Scan for the cell matching the given text and deliver its (x, y) coordinate at center. 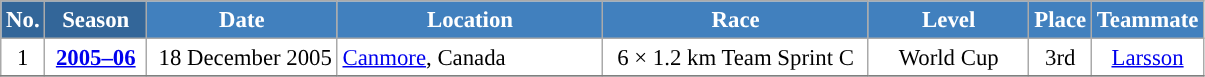
1 (23, 58)
Race (736, 20)
18 December 2005 (242, 58)
Canmore, Canada (470, 58)
World Cup (948, 58)
Teammate (1147, 20)
No. (23, 20)
Date (242, 20)
2005–06 (96, 58)
Location (470, 20)
Place (1060, 20)
3rd (1060, 58)
6 × 1.2 km Team Sprint C (736, 58)
Level (948, 20)
Season (96, 20)
Larsson (1147, 58)
